Extract the (X, Y) coordinate from the center of the cell holding the provided text.  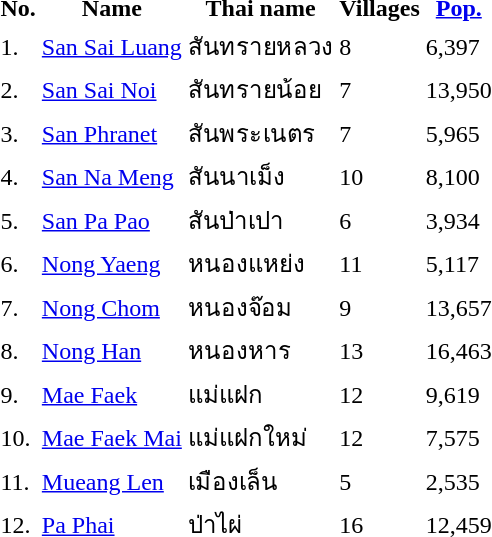
11 (380, 264)
Nong Yaeng (112, 264)
สันทรายน้อย (260, 90)
สันทรายหลวง (260, 46)
Nong Han (112, 350)
หนองแหย่ง (260, 264)
San Sai Luang (112, 46)
Nong Chom (112, 307)
San Pa Pao (112, 220)
10 (380, 176)
Mae Faek Mai (112, 438)
แม่แฝกใหม่ (260, 438)
สันพระเนตร (260, 133)
แม่แฝก (260, 394)
San Phranet (112, 133)
Mueang Len (112, 481)
เมืองเล็น (260, 481)
หนองหาร (260, 350)
5 (380, 481)
สันป่าเปา (260, 220)
หนองจ๊อม (260, 307)
8 (380, 46)
Mae Faek (112, 394)
9 (380, 307)
San Na Meng (112, 176)
สันนาเม็ง (260, 176)
6 (380, 220)
13 (380, 350)
San Sai Noi (112, 90)
